For the text-containing cell, return its midpoint in [x, y] coordinate format. 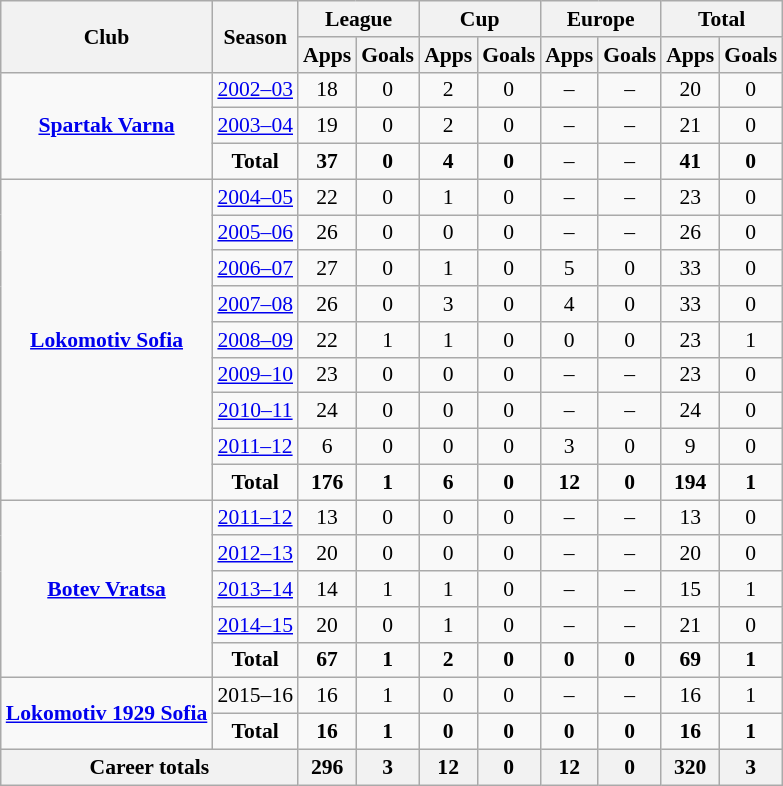
14 [327, 589]
2007–08 [255, 304]
Season [255, 36]
2006–07 [255, 269]
176 [327, 482]
67 [327, 660]
2005–06 [255, 233]
9 [690, 447]
2009–10 [255, 375]
2015–16 [255, 696]
69 [690, 660]
19 [327, 126]
27 [327, 269]
Club [107, 36]
320 [690, 767]
2002–03 [255, 90]
2012–13 [255, 554]
Botev Vratsa [107, 589]
37 [327, 162]
Spartak Varna [107, 126]
2010–11 [255, 411]
2013–14 [255, 589]
194 [690, 482]
18 [327, 90]
41 [690, 162]
2014–15 [255, 625]
296 [327, 767]
Lokomotiv Sofia [107, 340]
Lokomotiv 1929 Sofia [107, 714]
League [358, 19]
15 [690, 589]
2003–04 [255, 126]
5 [569, 269]
Europe [600, 19]
2004–05 [255, 197]
Cup [480, 19]
Career totals [150, 767]
2008–09 [255, 340]
